Detect which cell encompasses the target text, then output its (x, y) center coordinate. 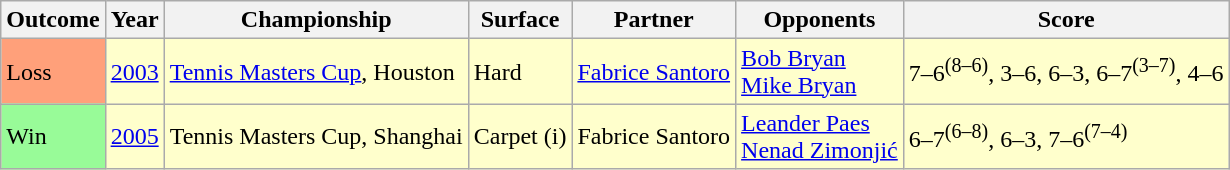
Tennis Masters Cup, Houston (316, 72)
Surface (520, 20)
6–7(6–8), 6–3, 7–6(7–4) (1066, 136)
Score (1066, 20)
Outcome (53, 20)
Carpet (i) (520, 136)
Championship (316, 20)
Hard (520, 72)
7–6(8–6), 3–6, 6–3, 6–7(3–7), 4–6 (1066, 72)
Leander Paes Nenad Zimonjić (820, 136)
Win (53, 136)
Opponents (820, 20)
Partner (654, 20)
Year (134, 20)
Loss (53, 72)
Tennis Masters Cup, Shanghai (316, 136)
2005 (134, 136)
2003 (134, 72)
Bob Bryan Mike Bryan (820, 72)
